Output the [X, Y] coordinate of the center of the cell containing the given text.  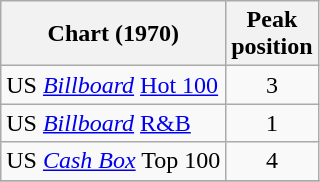
US Cash Box Top 100 [114, 161]
US Billboard Hot 100 [114, 85]
Peakposition [272, 34]
1 [272, 123]
Chart (1970) [114, 34]
4 [272, 161]
US Billboard R&B [114, 123]
3 [272, 85]
